For the text-containing cell, return its midpoint in (X, Y) coordinate format. 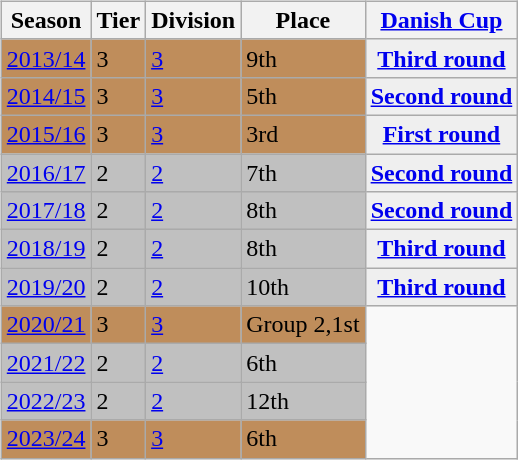
Group 2,1st (303, 325)
Place (303, 20)
Division (194, 20)
9th (303, 58)
5th (303, 96)
2021/22 (46, 363)
2023/24 (46, 439)
12th (303, 401)
Tier (118, 20)
10th (303, 287)
3rd (303, 134)
2015/16 (46, 134)
7th (303, 173)
2022/23 (46, 401)
2013/14 (46, 58)
2019/20 (46, 287)
Danish Cup (442, 20)
Season (46, 20)
2016/17 (46, 173)
2020/21 (46, 325)
2018/19 (46, 249)
First round (442, 134)
2014/15 (46, 96)
2017/18 (46, 211)
